Return [x, y] of the center of cell containing provided text 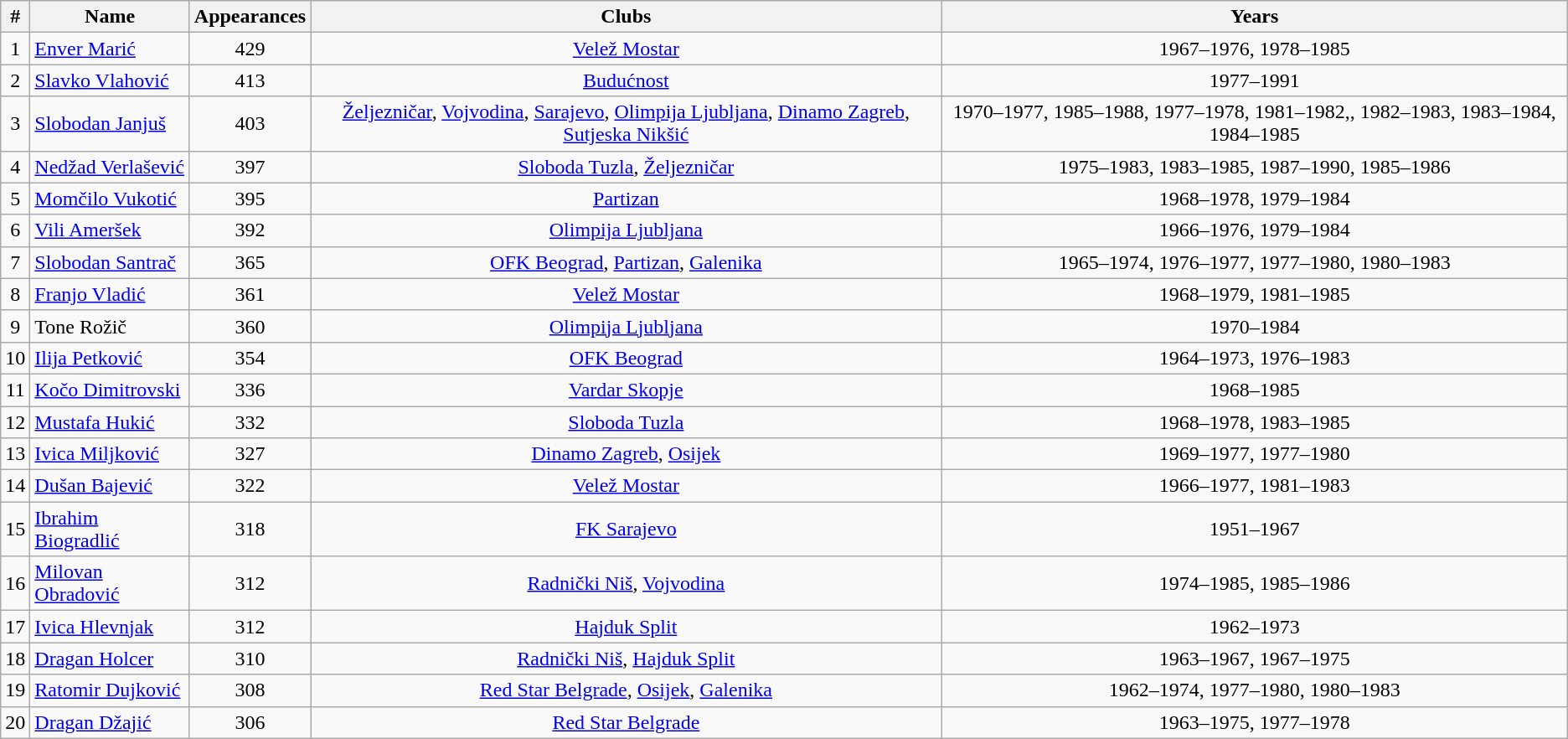
1977–1991 [1255, 80]
318 [250, 530]
Željezničar, Vojvodina, Sarajevo, Olimpija Ljubljana, Dinamo Zagreb, Sutjeska Nikšić [627, 124]
Mustafa Hukić [110, 421]
Dragan Holcer [110, 659]
1975–1983, 1983–1985, 1987–1990, 1985–1986 [1255, 167]
1963–1967, 1967–1975 [1255, 659]
1963–1975, 1977–1978 [1255, 722]
413 [250, 80]
Tone Rožič [110, 326]
Slobodan Santrač [110, 262]
1966–1977, 1981–1983 [1255, 486]
Budućnost [627, 80]
Sloboda Tuzla, Željezničar [627, 167]
Years [1255, 17]
308 [250, 690]
1951–1967 [1255, 530]
1962–1973 [1255, 627]
1 [15, 49]
1968–1985 [1255, 390]
361 [250, 294]
12 [15, 421]
# [15, 17]
OFK Beograd [627, 358]
Kočo Dimitrovski [110, 390]
Hajduk Split [627, 627]
1966–1976, 1979–1984 [1255, 230]
6 [15, 230]
2 [15, 80]
Radnički Niš, Vojvodina [627, 583]
Ibrahim Biogradlić [110, 530]
336 [250, 390]
1970–1984 [1255, 326]
Name [110, 17]
322 [250, 486]
20 [15, 722]
16 [15, 583]
14 [15, 486]
Milovan Obradović [110, 583]
Clubs [627, 17]
1964–1973, 1976–1983 [1255, 358]
Dinamo Zagreb, Osijek [627, 454]
1970–1977, 1985–1988, 1977–1978, 1981–1982,, 1982–1983, 1983–1984, 1984–1985 [1255, 124]
429 [250, 49]
Dušan Bajević [110, 486]
Red Star Belgrade [627, 722]
17 [15, 627]
Partizan [627, 199]
18 [15, 659]
Enver Marić [110, 49]
1968–1979, 1981–1985 [1255, 294]
Vardar Skopje [627, 390]
Ratomir Dujković [110, 690]
Slobodan Janjuš [110, 124]
1969–1977, 1977–1980 [1255, 454]
Ivica Hlevnjak [110, 627]
Franjo Vladić [110, 294]
1968–1978, 1979–1984 [1255, 199]
365 [250, 262]
Nedžad Verlašević [110, 167]
306 [250, 722]
354 [250, 358]
332 [250, 421]
7 [15, 262]
8 [15, 294]
Slavko Vlahović [110, 80]
Momčilo Vukotić [110, 199]
Ilija Petković [110, 358]
360 [250, 326]
Appearances [250, 17]
310 [250, 659]
397 [250, 167]
3 [15, 124]
13 [15, 454]
Ivica Miljković [110, 454]
11 [15, 390]
403 [250, 124]
10 [15, 358]
5 [15, 199]
1965–1974, 1976–1977, 1977–1980, 1980–1983 [1255, 262]
Vili Ameršek [110, 230]
327 [250, 454]
FK Sarajevo [627, 530]
19 [15, 690]
Red Star Belgrade, Osijek, Galenika [627, 690]
395 [250, 199]
392 [250, 230]
4 [15, 167]
1974–1985, 1985–1986 [1255, 583]
Dragan Džajić [110, 722]
1968–1978, 1983–1985 [1255, 421]
Radnički Niš, Hajduk Split [627, 659]
1967–1976, 1978–1985 [1255, 49]
Sloboda Tuzla [627, 421]
1962–1974, 1977–1980, 1980–1983 [1255, 690]
OFK Beograd, Partizan, Galenika [627, 262]
9 [15, 326]
15 [15, 530]
